Find where the given text appears and provide that cell's center as (x, y) coordinate. 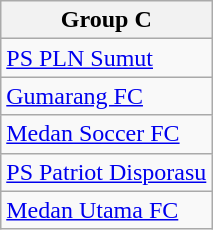
Medan Utama FC (106, 210)
PS PLN Sumut (106, 58)
Group C (106, 20)
PS Patriot Disporasu (106, 172)
Gumarang FC (106, 96)
Medan Soccer FC (106, 134)
